For the text-containing cell, return its midpoint in [X, Y] coordinate format. 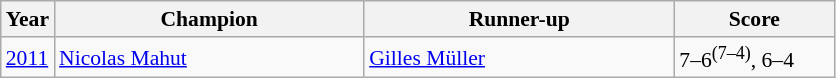
Gilles Müller [519, 58]
Runner-up [519, 19]
7–6(7–4), 6–4 [754, 58]
Score [754, 19]
Nicolas Mahut [209, 58]
Champion [209, 19]
Year [28, 19]
2011 [28, 58]
